Return [x, y] of the center of cell containing provided text 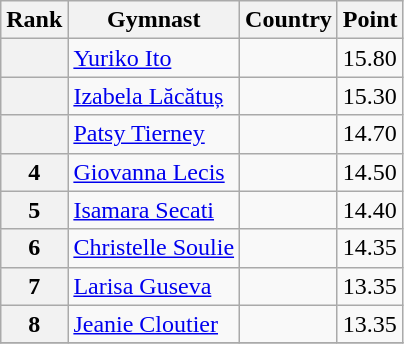
Patsy Tierney [154, 134]
15.80 [370, 58]
8 [34, 324]
5 [34, 210]
6 [34, 248]
14.40 [370, 210]
14.70 [370, 134]
Christelle Soulie [154, 248]
Giovanna Lecis [154, 172]
4 [34, 172]
Izabela Lăcătuș [154, 96]
15.30 [370, 96]
14.35 [370, 248]
Jeanie Cloutier [154, 324]
7 [34, 286]
14.50 [370, 172]
Larisa Guseva [154, 286]
Gymnast [154, 20]
Country [289, 20]
Point [370, 20]
Isamara Secati [154, 210]
Yuriko Ito [154, 58]
Rank [34, 20]
